Detect which cell encompasses the target text, then output its (x, y) center coordinate. 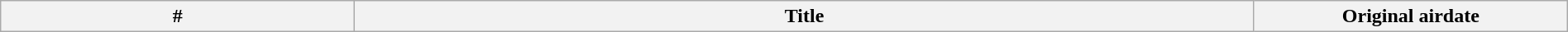
Original airdate (1411, 16)
Title (805, 16)
# (178, 16)
